Find where the given text appears and provide that cell's center as (X, Y) coordinate. 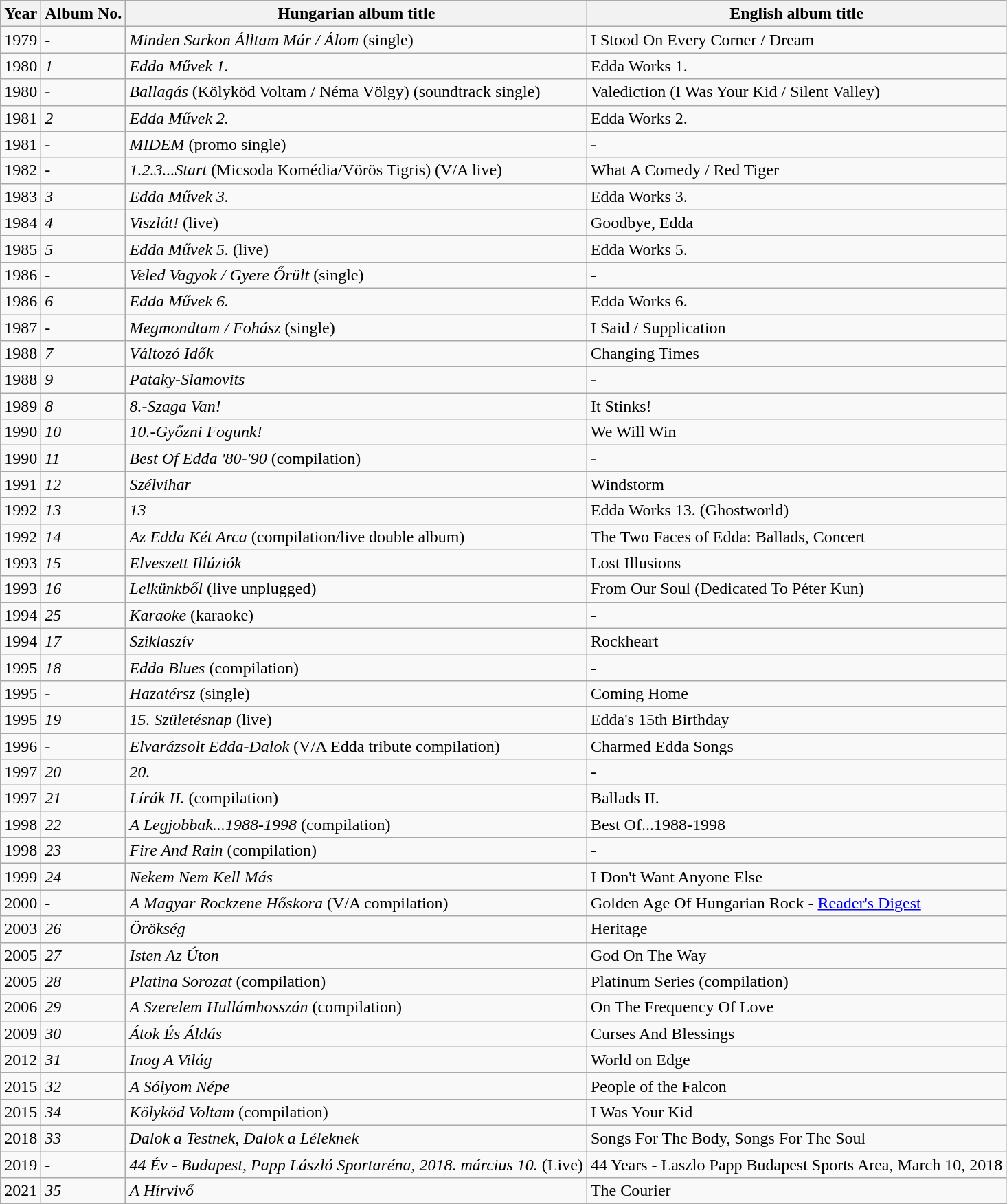
Karaoke (karaoke) (356, 615)
Songs For The Body, Songs For The Soul (796, 1138)
33 (84, 1138)
Viszlát! (live) (356, 223)
Elvarázsolt Edda-Dalok (V/A Edda tribute compilation) (356, 746)
Megmondtam / Fohász (single) (356, 328)
Edda Works 13. (Ghostworld) (796, 511)
8.-Szaga Van! (356, 406)
27 (84, 955)
1991 (21, 484)
Goodbye, Edda (796, 223)
Year (21, 14)
Hungarian album title (356, 14)
Edda Művek 2. (356, 118)
MIDEM (promo single) (356, 144)
Lírák II. (compilation) (356, 799)
God On The Way (796, 955)
I Said / Supplication (796, 328)
20 (84, 772)
The Two Faces of Edda: Ballads, Concert (796, 537)
7 (84, 354)
Pataky-Slamovits (356, 380)
8 (84, 406)
25 (84, 615)
1989 (21, 406)
17 (84, 641)
Inog A Világ (356, 1060)
English album title (796, 14)
1987 (21, 328)
19 (84, 720)
We Will Win (796, 432)
16 (84, 589)
Edda Works 2. (796, 118)
1.2.3...Start (Micsoda Komédia/Vörös Tigris) (V/A live) (356, 170)
11 (84, 458)
Nekem Nem Kell Más (356, 877)
2021 (21, 1191)
18 (84, 667)
Sziklaszív (356, 641)
From Our Soul (Dedicated To Péter Kun) (796, 589)
1983 (21, 197)
Album No. (84, 14)
Platina Sorozat (compilation) (356, 981)
Edda Művek 1. (356, 66)
1982 (21, 170)
Hazatérsz (single) (356, 693)
Lelkünkből (live unplugged) (356, 589)
The Courier (796, 1191)
6 (84, 301)
31 (84, 1060)
Golden Age Of Hungarian Rock - Reader's Digest (796, 903)
Ballads II. (796, 799)
Isten Az Úton (356, 955)
Edda Művek 3. (356, 197)
3 (84, 197)
Örökség (356, 929)
A Hírvivő (356, 1191)
A Sólyom Népe (356, 1086)
A Legjobbak...1988-1998 (compilation) (356, 825)
Platinum Series (compilation) (796, 981)
Rockheart (796, 641)
Charmed Edda Songs (796, 746)
26 (84, 929)
On The Frequency Of Love (796, 1007)
14 (84, 537)
Best Of Edda '80-'90 (compilation) (356, 458)
People of the Falcon (796, 1086)
A Szerelem Hullámhosszán (compilation) (356, 1007)
29 (84, 1007)
34 (84, 1112)
32 (84, 1086)
30 (84, 1034)
Heritage (796, 929)
Edda Works 6. (796, 301)
9 (84, 380)
Minden Sarkon Álltam Már / Álom (single) (356, 40)
World on Edge (796, 1060)
Fire And Rain (compilation) (356, 851)
2 (84, 118)
Edda Művek 5. (live) (356, 249)
What A Comedy / Red Tiger (796, 170)
15 (84, 563)
Kölyköd Voltam (compilation) (356, 1112)
44 Years - Laszlo Papp Budapest Sports Area, March 10, 2018 (796, 1165)
2018 (21, 1138)
1979 (21, 40)
1 (84, 66)
2003 (21, 929)
Lost Illusions (796, 563)
10.-Győzni Fogunk! (356, 432)
1999 (21, 877)
I Don't Want Anyone Else (796, 877)
4 (84, 223)
Valediction (I Was Your Kid / Silent Valley) (796, 92)
Változó Idők (356, 354)
I Was Your Kid (796, 1112)
It Stinks! (796, 406)
Best Of...1988-1998 (796, 825)
1996 (21, 746)
24 (84, 877)
35 (84, 1191)
Elveszett Illúziók (356, 563)
1985 (21, 249)
Coming Home (796, 693)
I Stood On Every Corner / Dream (796, 40)
2000 (21, 903)
Edda's 15th Birthday (796, 720)
2009 (21, 1034)
20. (356, 772)
Curses And Blessings (796, 1034)
A Magyar Rockzene Hőskora (V/A compilation) (356, 903)
28 (84, 981)
12 (84, 484)
44 Év - Budapest, Papp László Sportaréna, 2018. március 10. (Live) (356, 1165)
2006 (21, 1007)
Dalok a Testnek, Dalok a Léleknek (356, 1138)
Changing Times (796, 354)
Edda Művek 6. (356, 301)
23 (84, 851)
2019 (21, 1165)
Edda Works 5. (796, 249)
Átok És Áldás (356, 1034)
Edda Blues (compilation) (356, 667)
1984 (21, 223)
Edda Works 1. (796, 66)
21 (84, 799)
2012 (21, 1060)
Az Edda Két Arca (compilation/live double album) (356, 537)
15. Születésnap (live) (356, 720)
Szélvihar (356, 484)
Veled Vagyok / Gyere Őrült (single) (356, 275)
Windstorm (796, 484)
10 (84, 432)
Ballagás (Kölyköd Voltam / Néma Völgy) (soundtrack single) (356, 92)
Edda Works 3. (796, 197)
22 (84, 825)
5 (84, 249)
